Search for the cell housing the specified text and yield its [x, y] center coordinate. 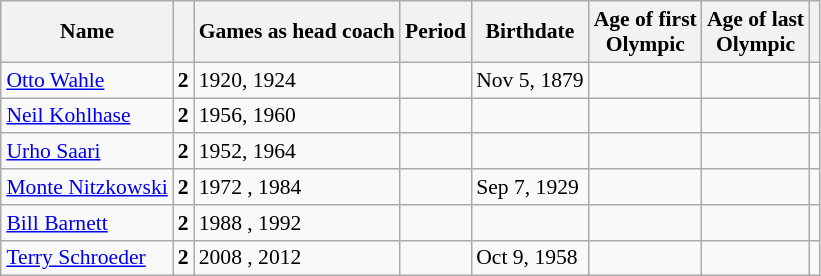
1952, 1964 [297, 152]
Name [86, 32]
Age of lastOlympic [756, 32]
Bill Barnett [86, 223]
1972 , 1984 [297, 187]
1988 , 1992 [297, 223]
1956, 1960 [297, 116]
Period [436, 32]
Terry Schroeder [86, 258]
Games as head coach [297, 32]
2008 , 2012 [297, 258]
Age of firstOlympic [646, 32]
Sep 7, 1929 [530, 187]
Monte Nitzkowski [86, 187]
Otto Wahle [86, 80]
Neil Kohlhase [86, 116]
Oct 9, 1958 [530, 258]
Nov 5, 1879 [530, 80]
1920, 1924 [297, 80]
Urho Saari [86, 152]
Birthdate [530, 32]
